Output the [X, Y] coordinate of the center of the cell containing the given text.  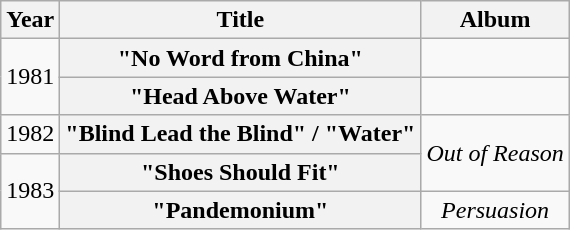
Out of Reason [495, 153]
Album [495, 20]
1981 [30, 77]
Year [30, 20]
1983 [30, 191]
"Shoes Should Fit" [240, 172]
"Head Above Water" [240, 96]
"Blind Lead the Blind" / "Water" [240, 134]
Persuasion [495, 210]
"No Word from China" [240, 58]
1982 [30, 134]
"Pandemonium" [240, 210]
Title [240, 20]
